Find where the given text appears and provide that cell's center as [X, Y] coordinate. 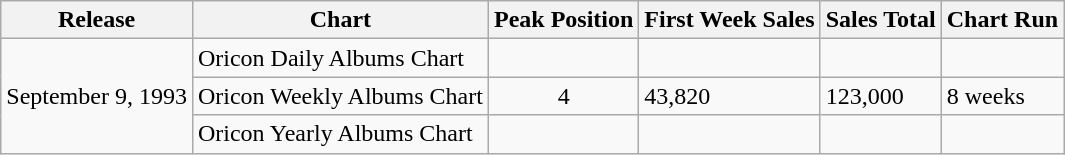
Oricon Daily Albums Chart [340, 58]
Release [97, 20]
43,820 [730, 96]
First Week Sales [730, 20]
Oricon Weekly Albums Chart [340, 96]
Sales Total [880, 20]
Chart Run [1002, 20]
123,000 [880, 96]
4 [563, 96]
Chart [340, 20]
Oricon Yearly Albums Chart [340, 134]
September 9, 1993 [97, 96]
8 weeks [1002, 96]
Peak Position [563, 20]
